Identify which cell holds the provided text, then report its [x, y] central coordinate. 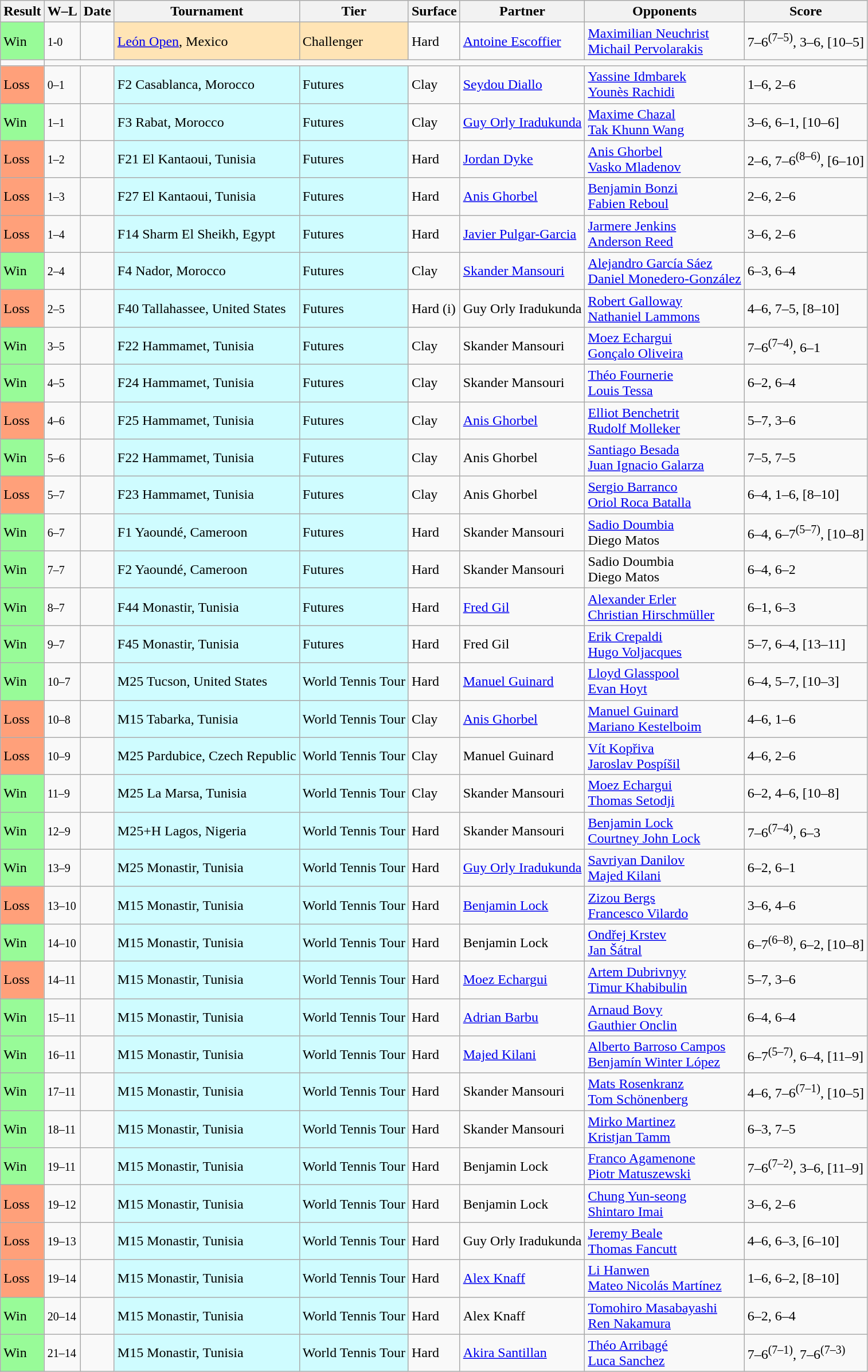
19–13 [62, 1241]
Benjamin Bonzi Fabien Reboul [664, 196]
F14 Sharm El Sheikh, Egypt [206, 234]
Artem Dubrivnyy Timur Khabibulin [664, 979]
W–L [62, 11]
1–6, 6–2, [8–10] [806, 1279]
7–6(7–4), 6–3 [806, 830]
2–6, 2–6 [806, 196]
2–5 [62, 308]
6–1, 6–3 [806, 607]
17–11 [62, 1092]
19–12 [62, 1204]
Mirko Martinez Kristjan Tamm [664, 1129]
Elliot Benchetrit Rudolf Molleker [664, 420]
Franco Agamenone Piotr Matuszewski [664, 1166]
Sergio Barranco Oriol Roca Batalla [664, 495]
5–6 [62, 458]
6–7 [62, 532]
Date [97, 11]
4–6, 7–6(7–1), [10–5] [806, 1092]
7–5, 7–5 [806, 458]
Opponents [664, 11]
Surface [434, 11]
Antoine Escoffier [522, 41]
8–7 [62, 607]
9–7 [62, 644]
7–6(7–5), 3–6, [10–5] [806, 41]
F45 Monastir, Tunisia [206, 644]
4–5 [62, 383]
Hard (i) [434, 308]
Ondřej Krstev Jan Šátral [664, 943]
F4 Nador, Morocco [206, 271]
Tier [354, 11]
6–4, 6–4 [806, 1017]
20–14 [62, 1315]
F21 El Kantaoui, Tunisia [206, 159]
12–9 [62, 830]
M25 Tucson, United States [206, 681]
1–4 [62, 234]
Tomohiro Masabayashi Ren Nakamura [664, 1315]
0–1 [62, 85]
4–6 [62, 420]
F44 Monastir, Tunisia [206, 607]
Zizou Bergs Francesco Vilardo [664, 905]
3–6, 4–6 [806, 905]
Chung Yun-seong Shintaro Imai [664, 1204]
5–7 [62, 495]
F3 Rabat, Morocco [206, 122]
Santiago Besada Juan Ignacio Galarza [664, 458]
11–9 [62, 794]
Javier Pulgar-Garcia [522, 234]
6–4, 6–2 [806, 570]
19–14 [62, 1279]
10–8 [62, 719]
Robert Galloway Nathaniel Lammons [664, 308]
Jordan Dyke [522, 159]
7–6(7–1), 7–6(7–3) [806, 1353]
4–6, 2–6 [806, 756]
7–7 [62, 570]
4–6, 6–3, [6–10] [806, 1241]
Moez Echargui Thomas Setodji [664, 794]
10–9 [62, 756]
19–11 [62, 1166]
Result [22, 11]
6–4, 1–6, [8–10] [806, 495]
6–2, 4–6, [10–8] [806, 794]
M15 Tabarka, Tunisia [206, 719]
4–6, 1–6 [806, 719]
Manuel Guinard Mariano Kestelboim [664, 719]
F23 Hammamet, Tunisia [206, 495]
F40 Tallahassee, United States [206, 308]
Akira Santillan [522, 1353]
Arnaud Bovy Gauthier Onclin [664, 1017]
F24 Hammamet, Tunisia [206, 383]
1–2 [62, 159]
Seydou Diallo [522, 85]
21–14 [62, 1353]
M25 Monastir, Tunisia [206, 868]
Challenger [354, 41]
Adrian Barbu [522, 1017]
Tournament [206, 11]
18–11 [62, 1129]
3–5 [62, 345]
M25 Pardubice, Czech Republic [206, 756]
Jarmere Jenkins Anderson Reed [664, 234]
7–6(7–4), 6–1 [806, 345]
2–6, 7–6(8–6), [6–10] [806, 159]
6–4, 6–7(5–7), [10–8] [806, 532]
5–7, 6–4, [13–11] [806, 644]
3–6, 6–1, [10–6] [806, 122]
Mats Rosenkranz Tom Schönenberg [664, 1092]
Alejandro García Sáez Daniel Monedero-González [664, 271]
1–3 [62, 196]
M25 La Marsa, Tunisia [206, 794]
F1 Yaoundé, Cameroon [206, 532]
León Open, Mexico [206, 41]
6–3, 7–5 [806, 1129]
Moez Echargui Gonçalo Oliveira [664, 345]
Lloyd Glasspool Evan Hoyt [664, 681]
4–6, 7–5, [8–10] [806, 308]
Moez Echargui [522, 979]
Score [806, 11]
15–11 [62, 1017]
F25 Hammamet, Tunisia [206, 420]
Théo Arribagé Luca Sanchez [664, 1353]
Maximilian Neuchrist Michail Pervolarakis [664, 41]
14–11 [62, 979]
1–1 [62, 122]
M25+H Lagos, Nigeria [206, 830]
Partner [522, 11]
14–10 [62, 943]
16–11 [62, 1055]
Vít Kopřiva Jaroslav Pospíšil [664, 756]
Jeremy Beale Thomas Fancutt [664, 1241]
Théo Fournerie Louis Tessa [664, 383]
Erik Crepaldi Hugo Voljacques [664, 644]
Li Hanwen Mateo Nicolás Martínez [664, 1279]
Majed Kilani [522, 1055]
Alexander Erler Christian Hirschmüller [664, 607]
6–7(5–7), 6–4, [11–9] [806, 1055]
Maxime Chazal Tak Khunn Wang [664, 122]
F27 El Kantaoui, Tunisia [206, 196]
6–3, 6–4 [806, 271]
6–2, 6–1 [806, 868]
6–7(6–8), 6–2, [10–8] [806, 943]
Benjamin Lock Courtney John Lock [664, 830]
1-0 [62, 41]
6–4, 5–7, [10–3] [806, 681]
7–6(7–2), 3–6, [11–9] [806, 1166]
Savriyan Danilov Majed Kilani [664, 868]
13–9 [62, 868]
Alberto Barroso Campos Benjamín Winter López [664, 1055]
10–7 [62, 681]
2–4 [62, 271]
1–6, 2–6 [806, 85]
F2 Casablanca, Morocco [206, 85]
13–10 [62, 905]
F2 Yaoundé, Cameroon [206, 570]
Anis Ghorbel Vasko Mladenov [664, 159]
Yassine Idmbarek Younès Rachidi [664, 85]
